For the text-containing cell, return its midpoint in [x, y] coordinate format. 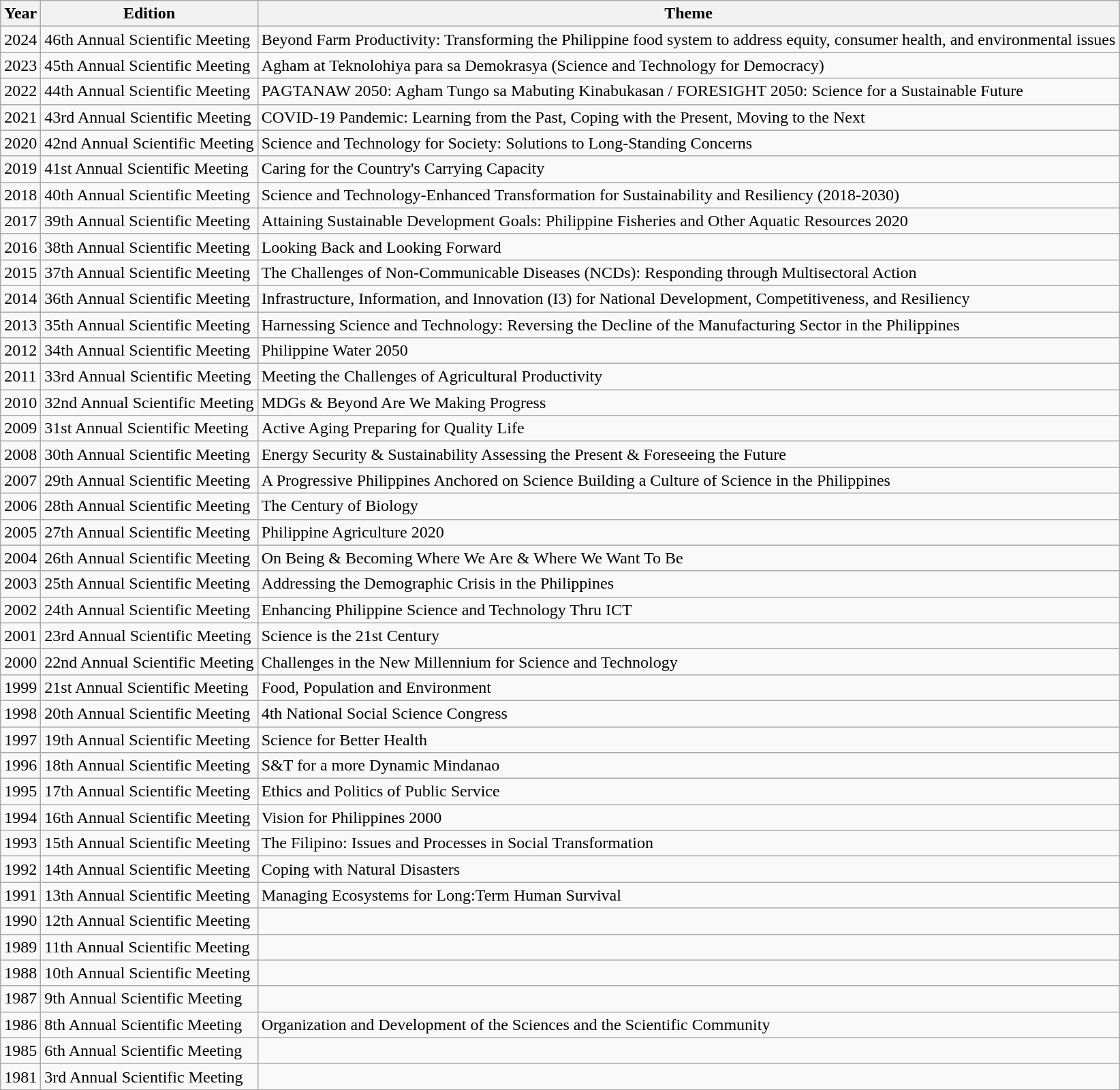
32nd Annual Scientific Meeting [149, 403]
1993 [20, 843]
19th Annual Scientific Meeting [149, 739]
16th Annual Scientific Meeting [149, 817]
2003 [20, 584]
Meeting the Challenges of Agricultural Productivity [688, 377]
18th Annual Scientific Meeting [149, 766]
28th Annual Scientific Meeting [149, 506]
Energy Security & Sustainability Assessing the Present & Foreseeing the Future [688, 454]
2015 [20, 272]
23rd Annual Scientific Meeting [149, 636]
2022 [20, 91]
2011 [20, 377]
1994 [20, 817]
12th Annual Scientific Meeting [149, 921]
2010 [20, 403]
The Century of Biology [688, 506]
21st Annual Scientific Meeting [149, 687]
Managing Ecosystems for Long:Term Human Survival [688, 895]
1999 [20, 687]
MDGs & Beyond Are We Making Progress [688, 403]
Enhancing Philippine Science and Technology Thru ICT [688, 610]
30th Annual Scientific Meeting [149, 454]
42nd Annual Scientific Meeting [149, 143]
2024 [20, 40]
Ethics and Politics of Public Service [688, 792]
Vision for Philippines 2000 [688, 817]
Agham at Teknolohiya para sa Demokrasya (Science and Technology for Democracy) [688, 65]
35th Annual Scientific Meeting [149, 325]
1995 [20, 792]
6th Annual Scientific Meeting [149, 1050]
38th Annual Scientific Meeting [149, 247]
The Filipino: Issues and Processes in Social Transformation [688, 843]
1998 [20, 713]
2006 [20, 506]
Science is the 21st Century [688, 636]
Harnessing Science and Technology: Reversing the Decline of the Manufacturing Sector in the Philippines [688, 325]
15th Annual Scientific Meeting [149, 843]
COVID-19 Pandemic: Learning from the Past, Coping with the Present, Moving to the Next [688, 117]
1985 [20, 1050]
1996 [20, 766]
11th Annual Scientific Meeting [149, 947]
14th Annual Scientific Meeting [149, 869]
33rd Annual Scientific Meeting [149, 377]
10th Annual Scientific Meeting [149, 973]
Food, Population and Environment [688, 687]
1990 [20, 921]
Looking Back and Looking Forward [688, 247]
2012 [20, 351]
2016 [20, 247]
9th Annual Scientific Meeting [149, 999]
1992 [20, 869]
Philippine Water 2050 [688, 351]
26th Annual Scientific Meeting [149, 558]
2017 [20, 221]
36th Annual Scientific Meeting [149, 298]
17th Annual Scientific Meeting [149, 792]
Theme [688, 14]
29th Annual Scientific Meeting [149, 480]
2020 [20, 143]
2005 [20, 532]
3rd Annual Scientific Meeting [149, 1076]
2023 [20, 65]
2002 [20, 610]
Challenges in the New Millennium for Science and Technology [688, 661]
Science and Technology for Society: Solutions to Long-Standing Concerns [688, 143]
Science and Technology-Enhanced Transformation for Sustainability and Resiliency (2018-2030) [688, 195]
2021 [20, 117]
8th Annual Scientific Meeting [149, 1025]
Caring for the Country's Carrying Capacity [688, 169]
2008 [20, 454]
43rd Annual Scientific Meeting [149, 117]
1991 [20, 895]
2014 [20, 298]
37th Annual Scientific Meeting [149, 272]
1987 [20, 999]
2001 [20, 636]
45th Annual Scientific Meeting [149, 65]
2013 [20, 325]
2019 [20, 169]
44th Annual Scientific Meeting [149, 91]
2007 [20, 480]
PAGTANAW 2050: Agham Tungo sa Mabuting Kinabukasan / FORESIGHT 2050: Science for a Sustainable Future [688, 91]
Active Aging Preparing for Quality Life [688, 429]
On Being & Becoming Where We Are & Where We Want To Be [688, 558]
2004 [20, 558]
2009 [20, 429]
Addressing the Demographic Crisis in the Philippines [688, 584]
24th Annual Scientific Meeting [149, 610]
22nd Annual Scientific Meeting [149, 661]
The Challenges of Non-Communicable Diseases (NCDs): Responding through Multisectoral Action [688, 272]
40th Annual Scientific Meeting [149, 195]
20th Annual Scientific Meeting [149, 713]
13th Annual Scientific Meeting [149, 895]
39th Annual Scientific Meeting [149, 221]
31st Annual Scientific Meeting [149, 429]
4th National Social Science Congress [688, 713]
34th Annual Scientific Meeting [149, 351]
2018 [20, 195]
S&T for a more Dynamic Mindanao [688, 766]
25th Annual Scientific Meeting [149, 584]
1981 [20, 1076]
27th Annual Scientific Meeting [149, 532]
1997 [20, 739]
46th Annual Scientific Meeting [149, 40]
Coping with Natural Disasters [688, 869]
Philippine Agriculture 2020 [688, 532]
Beyond Farm Productivity: Transforming the Philippine food system to address equity, consumer health, and environmental issues [688, 40]
1986 [20, 1025]
Attaining Sustainable Development Goals: Philippine Fisheries and Other Aquatic Resources 2020 [688, 221]
Organization and Development of the Sciences and the Scientific Community [688, 1025]
41st Annual Scientific Meeting [149, 169]
Science for Better Health [688, 739]
Edition [149, 14]
A Progressive Philippines Anchored on Science Building a Culture of Science in the Philippines [688, 480]
2000 [20, 661]
Infrastructure, Information, and Innovation (I3) for National Development, Competitiveness, and Resiliency [688, 298]
1988 [20, 973]
1989 [20, 947]
Year [20, 14]
